From the cell containing the given text, extract its center point as (X, Y) coordinate. 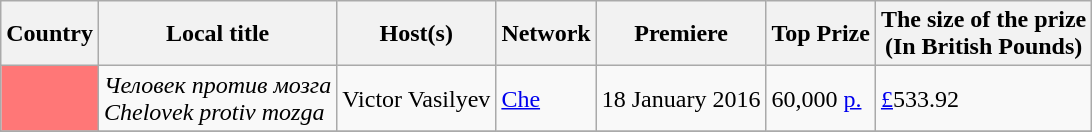
Che (546, 98)
Local title (217, 34)
Network (546, 34)
18 January 2016 (681, 98)
60,000 р. (821, 98)
Victor Vasilyev (416, 98)
Country (50, 34)
Host(s) (416, 34)
Top Prize (821, 34)
Человек против мозгаChelovek protiv mozga (217, 98)
Premiere (681, 34)
The size of the prize(In British Pounds) (983, 34)
£533.92 (983, 98)
